Capture the cell that displays the provided text and extract its (x, y) central coordinate. 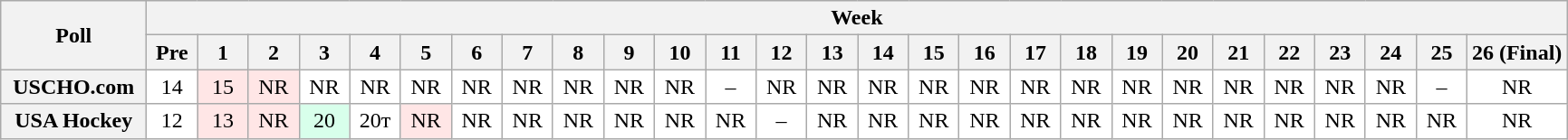
25 (1441, 52)
11 (730, 52)
22 (1289, 52)
24 (1390, 52)
USA Hockey (74, 121)
4 (375, 52)
9 (629, 52)
Week (857, 18)
8 (578, 52)
21 (1238, 52)
18 (1086, 52)
20т (375, 121)
26 (Final) (1516, 52)
Poll (74, 35)
1 (223, 52)
6 (476, 52)
2 (274, 52)
17 (1035, 52)
16 (985, 52)
23 (1340, 52)
3 (324, 52)
19 (1137, 52)
10 (679, 52)
USCHO.com (74, 87)
Pre (172, 52)
5 (426, 52)
7 (527, 52)
